Detect which cell encompasses the target text, then output its (x, y) center coordinate. 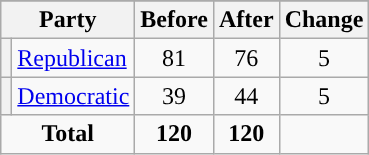
Total (68, 134)
39 (174, 96)
Democratic (74, 96)
After (246, 20)
Republican (74, 58)
Change (324, 20)
81 (174, 58)
Party (68, 20)
76 (246, 58)
Before (174, 20)
44 (246, 96)
